Find where the given text appears and provide that cell's center as [x, y] coordinate. 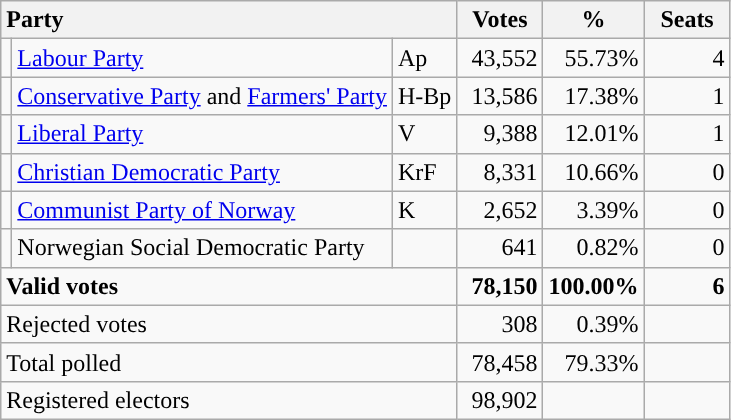
Votes [500, 20]
2,652 [500, 210]
12.01% [594, 134]
% [594, 20]
Liberal Party [202, 134]
0.82% [594, 248]
Christian Democratic Party [202, 172]
0.39% [594, 324]
Total polled [229, 362]
Rejected votes [229, 324]
55.73% [594, 58]
3.39% [594, 210]
8,331 [500, 172]
4 [687, 58]
Ap [424, 58]
Registered electors [229, 400]
Labour Party [202, 58]
13,586 [500, 96]
641 [500, 248]
KrF [424, 172]
100.00% [594, 286]
Norwegian Social Democratic Party [202, 248]
Party [229, 20]
V [424, 134]
78,150 [500, 286]
9,388 [500, 134]
79.33% [594, 362]
17.38% [594, 96]
Seats [687, 20]
308 [500, 324]
H-Bp [424, 96]
Conservative Party and Farmers' Party [202, 96]
43,552 [500, 58]
78,458 [500, 362]
6 [687, 286]
98,902 [500, 400]
Valid votes [229, 286]
K [424, 210]
Communist Party of Norway [202, 210]
10.66% [594, 172]
